Capture the cell that displays the provided text and extract its (x, y) central coordinate. 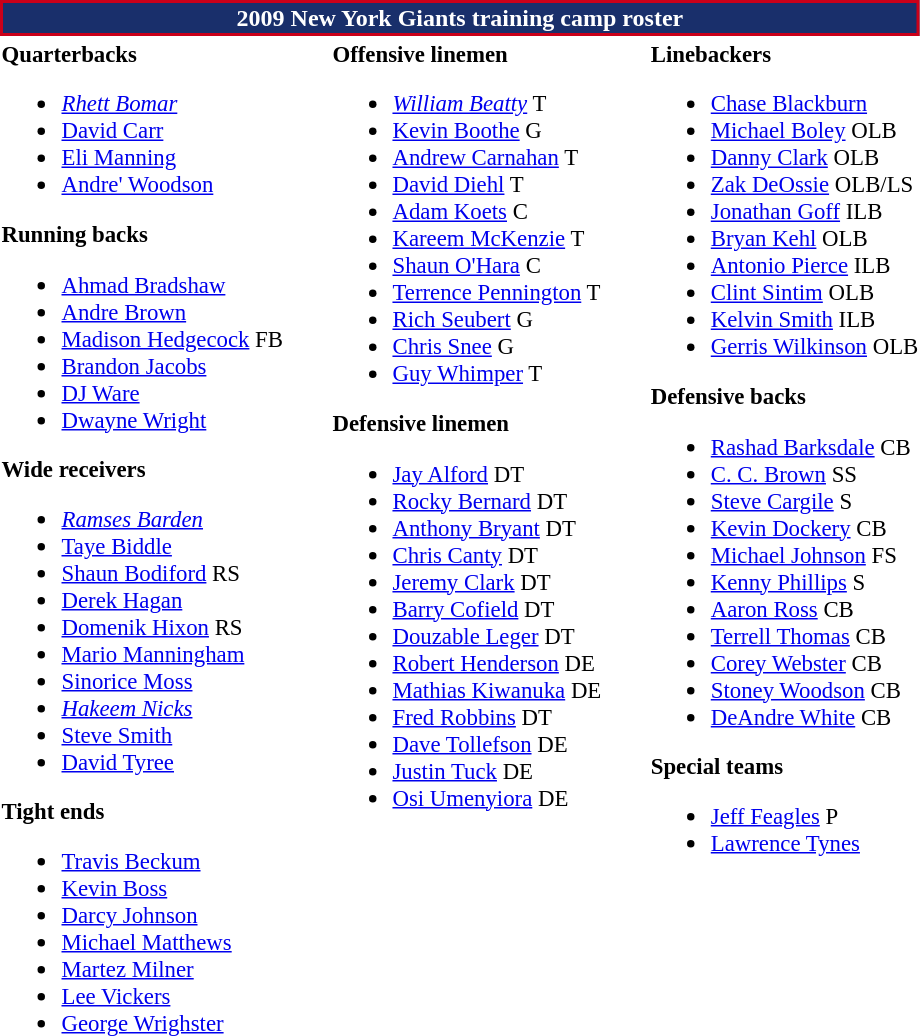
2009 New York Giants training camp roster (460, 18)
